Pinpoint the cell where the given text exists, returning its [x, y] midpoint coordinate. 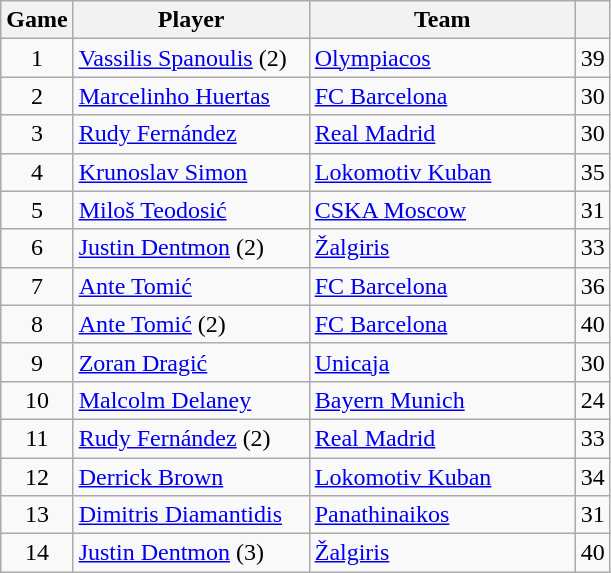
Justin Dentmon (2) [191, 248]
Miloš Teodosić [191, 210]
Game [37, 20]
12 [37, 477]
Marcelinho Huertas [191, 96]
Olympiacos [442, 58]
13 [37, 515]
8 [37, 324]
Team [442, 20]
Derrick Brown [191, 477]
Krunoslav Simon [191, 172]
Vassilis Spanoulis (2) [191, 58]
1 [37, 58]
11 [37, 438]
36 [592, 286]
9 [37, 362]
CSKA Moscow [442, 210]
5 [37, 210]
3 [37, 134]
2 [37, 96]
10 [37, 400]
Dimitris Diamantidis [191, 515]
4 [37, 172]
Bayern Munich [442, 400]
Player [191, 20]
35 [592, 172]
7 [37, 286]
6 [37, 248]
Rudy Fernández (2) [191, 438]
Ante Tomić (2) [191, 324]
Malcolm Delaney [191, 400]
Panathinaikos [442, 515]
34 [592, 477]
Rudy Fernández [191, 134]
14 [37, 553]
Zoran Dragić [191, 362]
39 [592, 58]
Justin Dentmon (3) [191, 553]
Ante Tomić [191, 286]
Unicaja [442, 362]
24 [592, 400]
